Identify which cell holds the provided text, then report its (x, y) central coordinate. 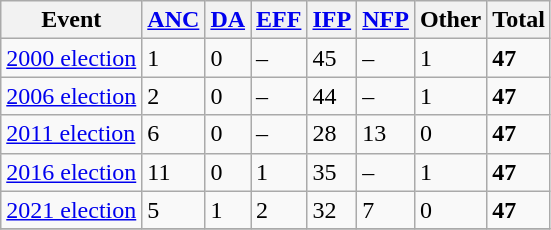
ANC (174, 20)
6 (174, 134)
2011 election (72, 134)
IFP (332, 20)
35 (332, 172)
44 (332, 96)
DA (228, 20)
45 (332, 58)
2006 election (72, 96)
EFF (279, 20)
11 (174, 172)
2000 election (72, 58)
7 (386, 210)
5 (174, 210)
2021 election (72, 210)
Other (450, 20)
Total (519, 20)
13 (386, 134)
2016 election (72, 172)
NFP (386, 20)
32 (332, 210)
Event (72, 20)
28 (332, 134)
